Detect which cell encompasses the target text, then output its [X, Y] center coordinate. 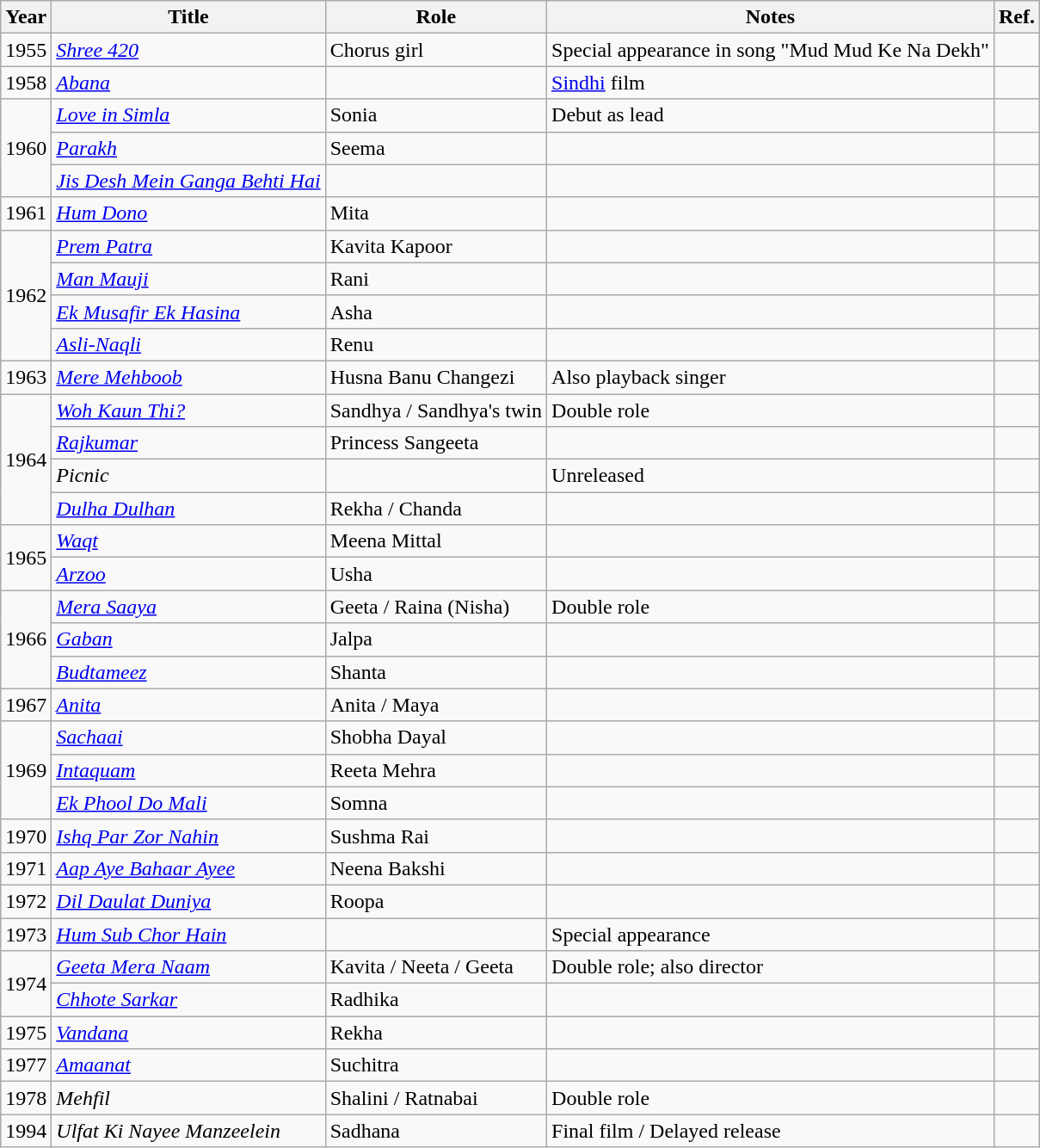
Double role; also director [771, 967]
Title [188, 17]
Meena Mittal [435, 541]
Somna [435, 803]
Jalpa [435, 639]
Special appearance in song "Mud Mud Ke Na Dekh" [771, 50]
Ulfat Ki Nayee Manzeelein [188, 1131]
1970 [26, 836]
Anita [188, 705]
Amaanat [188, 1065]
Mera Saaya [188, 607]
Arzoo [188, 574]
Kavita Kapoor [435, 246]
Parakh [188, 148]
Shobha Dayal [435, 738]
1972 [26, 901]
Sushma Rai [435, 836]
Sindhi film [771, 83]
Rekha / Chanda [435, 509]
Year [26, 17]
1961 [26, 213]
1969 [26, 770]
1960 [26, 148]
Rekha [435, 1033]
1971 [26, 868]
Shanta [435, 672]
1974 [26, 984]
Gaban [188, 639]
Aap Aye Bahaar Ayee [188, 868]
Prem Patra [188, 246]
1978 [26, 1098]
Geeta / Raina (Nisha) [435, 607]
1958 [26, 83]
Anita / Maya [435, 705]
Shalini / Ratnabai [435, 1098]
Love in Simla [188, 115]
Rani [435, 279]
Role [435, 17]
1977 [26, 1065]
Radhika [435, 1000]
Asli-Naqli [188, 344]
Mehfil [188, 1098]
Chhote Sarkar [188, 1000]
Suchitra [435, 1065]
Sadhana [435, 1131]
Reeta Mehra [435, 770]
Also playback singer [771, 377]
Budtameez [188, 672]
Abana [188, 83]
Mere Mehboob [188, 377]
Kavita / Neeta / Geeta [435, 967]
1973 [26, 934]
Final film / Delayed release [771, 1131]
Sandhya / Sandhya's twin [435, 410]
Rajkumar [188, 443]
Geeta Mera Naam [188, 967]
Debut as lead [771, 115]
Waqt [188, 541]
Seema [435, 148]
1966 [26, 639]
Hum Dono [188, 213]
Asha [435, 312]
Sonia [435, 115]
1975 [26, 1033]
1965 [26, 558]
Ishq Par Zor Nahin [188, 836]
1955 [26, 50]
Roopa [435, 901]
Mita [435, 213]
Ek Phool Do Mali [188, 803]
Sachaai [188, 738]
1994 [26, 1131]
Man Mauji [188, 279]
Unreleased [771, 476]
1964 [26, 460]
Dil Daulat Duniya [188, 901]
Jis Desh Mein Ganga Behti Hai [188, 181]
Shree 420 [188, 50]
Woh Kaun Thi? [188, 410]
Usha [435, 574]
Renu [435, 344]
1962 [26, 295]
Notes [771, 17]
Princess Sangeeta [435, 443]
Vandana [188, 1033]
Chorus girl [435, 50]
Hum Sub Chor Hain [188, 934]
1963 [26, 377]
Ref. [1017, 17]
1967 [26, 705]
Special appearance [771, 934]
Picnic [188, 476]
Husna Banu Changezi [435, 377]
Dulha Dulhan [188, 509]
Intaquam [188, 770]
Neena Bakshi [435, 868]
Ek Musafir Ek Hasina [188, 312]
